From the cell containing the given text, extract its center point as (x, y) coordinate. 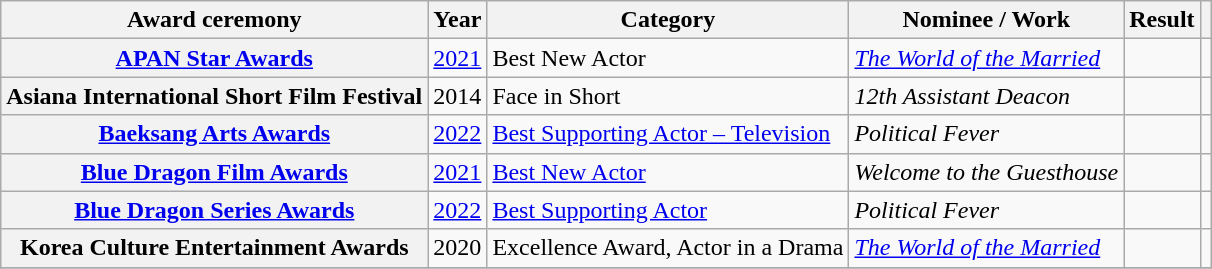
Baeksang Arts Awards (214, 134)
Blue Dragon Series Awards (214, 210)
APAN Star Awards (214, 58)
Face in Short (668, 96)
Korea Culture Entertainment Awards (214, 248)
12th Assistant Deacon (986, 96)
Excellence Award, Actor in a Drama (668, 248)
2020 (458, 248)
Result (1162, 20)
Welcome to the Guesthouse (986, 172)
Award ceremony (214, 20)
Best Supporting Actor – Television (668, 134)
2014 (458, 96)
Category (668, 20)
Asiana International Short Film Festival (214, 96)
Nominee / Work (986, 20)
Year (458, 20)
Best Supporting Actor (668, 210)
Blue Dragon Film Awards (214, 172)
